Return the [x, y] coordinate for the center point of the cell that contains the specified text.  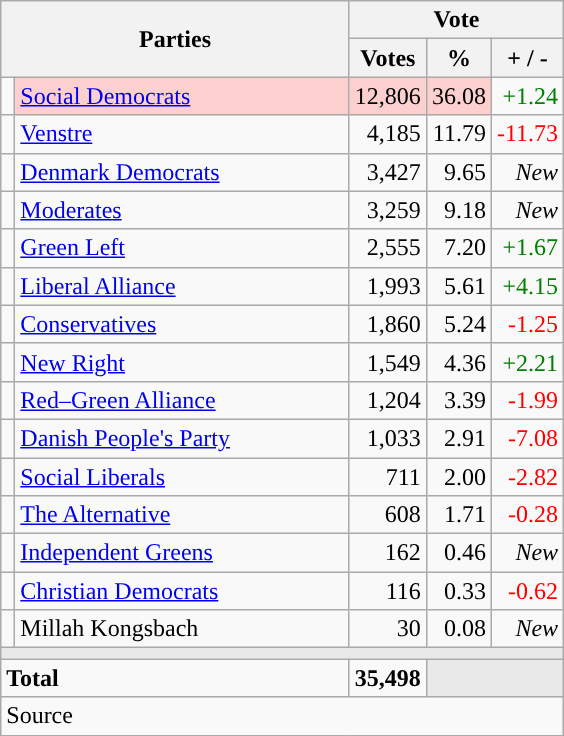
Independent Greens [182, 553]
116 [388, 591]
Total [176, 678]
3.39 [458, 400]
-11.73 [527, 134]
+2.21 [527, 362]
35,498 [388, 678]
1.71 [458, 515]
-0.28 [527, 515]
3,259 [388, 210]
711 [388, 477]
1,549 [388, 362]
1,860 [388, 324]
Social Democrats [182, 96]
-1.99 [527, 400]
608 [388, 515]
4.36 [458, 362]
Red–Green Alliance [182, 400]
+4.15 [527, 286]
New Right [182, 362]
4,185 [388, 134]
Green Left [182, 248]
Christian Democrats [182, 591]
+1.67 [527, 248]
9.18 [458, 210]
Vote [456, 20]
-0.62 [527, 591]
Danish People's Party [182, 438]
Parties [176, 39]
7.20 [458, 248]
Social Liberals [182, 477]
% [458, 58]
162 [388, 553]
Liberal Alliance [182, 286]
2.00 [458, 477]
Millah Kongsbach [182, 629]
1,033 [388, 438]
9.65 [458, 172]
3,427 [388, 172]
-1.25 [527, 324]
Venstre [182, 134]
12,806 [388, 96]
+1.24 [527, 96]
2,555 [388, 248]
5.61 [458, 286]
36.08 [458, 96]
1,993 [388, 286]
+ / - [527, 58]
1,204 [388, 400]
2.91 [458, 438]
0.33 [458, 591]
0.46 [458, 553]
Moderates [182, 210]
Conservatives [182, 324]
5.24 [458, 324]
The Alternative [182, 515]
Source [282, 716]
30 [388, 629]
0.08 [458, 629]
-7.08 [527, 438]
Denmark Democrats [182, 172]
Votes [388, 58]
11.79 [458, 134]
-2.82 [527, 477]
